Provide the [X, Y] coordinate of the cell's center where the given text is located.  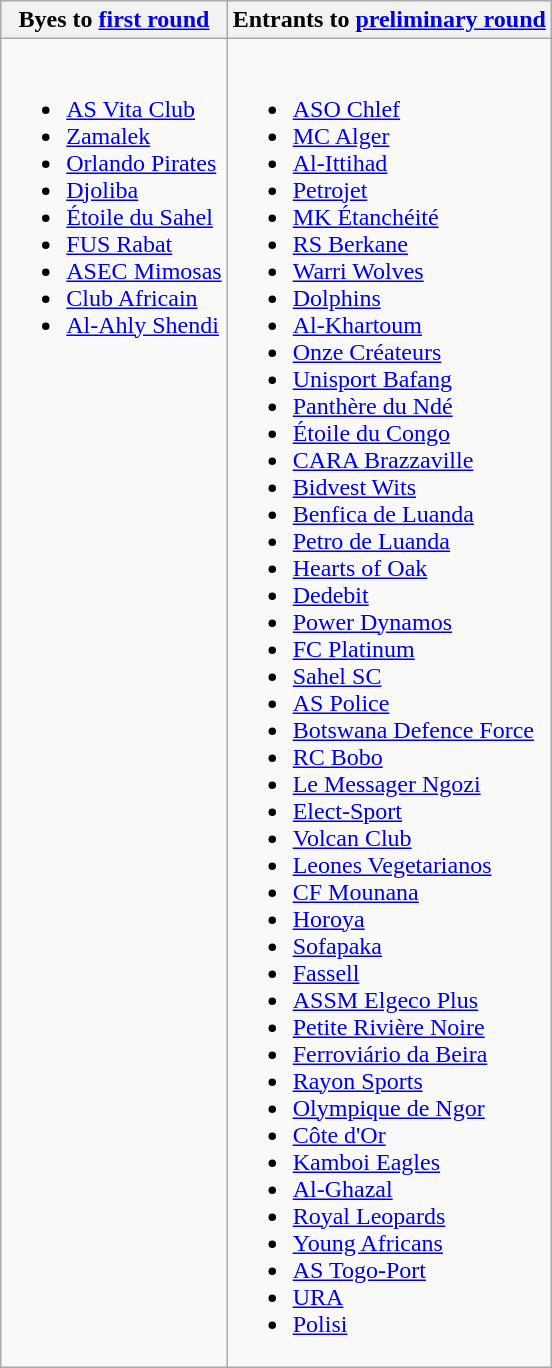
Entrants to preliminary round [389, 20]
AS Vita Club Zamalek Orlando Pirates Djoliba Étoile du Sahel FUS Rabat ASEC Mimosas Club Africain Al-Ahly Shendi [114, 703]
Byes to first round [114, 20]
